Provide the (X, Y) coordinate of the cell's center where the given text is located.  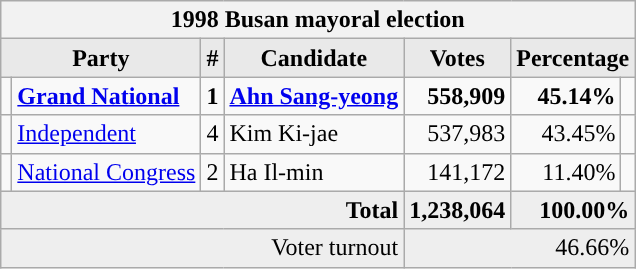
Candidate (314, 58)
# (212, 58)
1,238,064 (458, 210)
Grand National (106, 96)
141,172 (458, 172)
100.00% (573, 210)
Party (101, 58)
Independent (106, 134)
Ha Il-min (314, 172)
46.66% (520, 248)
Kim Ki-jae (314, 134)
Votes (458, 58)
4 (212, 134)
Percentage (573, 58)
537,983 (458, 134)
45.14% (566, 96)
11.40% (566, 172)
Ahn Sang-yeong (314, 96)
558,909 (458, 96)
Voter turnout (202, 248)
National Congress (106, 172)
2 (212, 172)
43.45% (566, 134)
1998 Busan mayoral election (318, 20)
Total (202, 210)
1 (212, 96)
